Extract the [x, y] coordinate from the center of the cell holding the provided text.  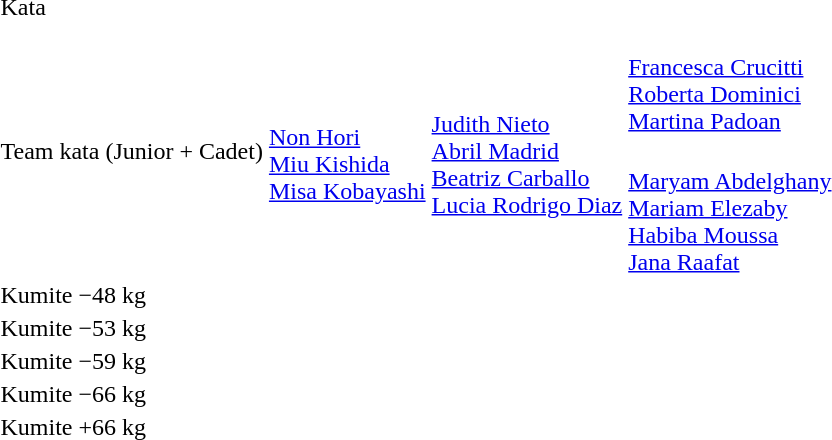
Non HoriMiu KishidaMisa Kobayashi [347, 151]
Judith NietoAbril MadridBeatriz CarballoLucia Rodrigo Diaz [527, 151]
